Capture the cell that displays the provided text and extract its [x, y] central coordinate. 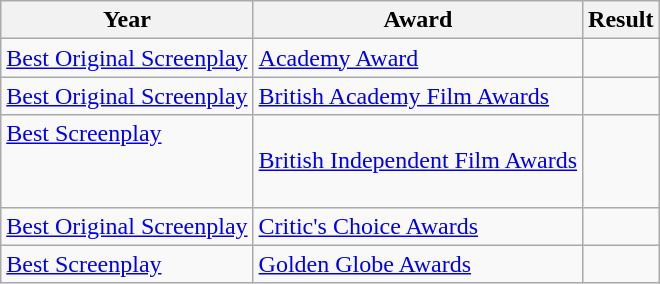
Critic's Choice Awards [418, 226]
Golden Globe Awards [418, 264]
Award [418, 20]
Result [621, 20]
British Academy Film Awards [418, 96]
Year [127, 20]
Academy Award [418, 58]
British Independent Film Awards [418, 161]
